Scan for the cell matching the given text and deliver its [x, y] coordinate at center. 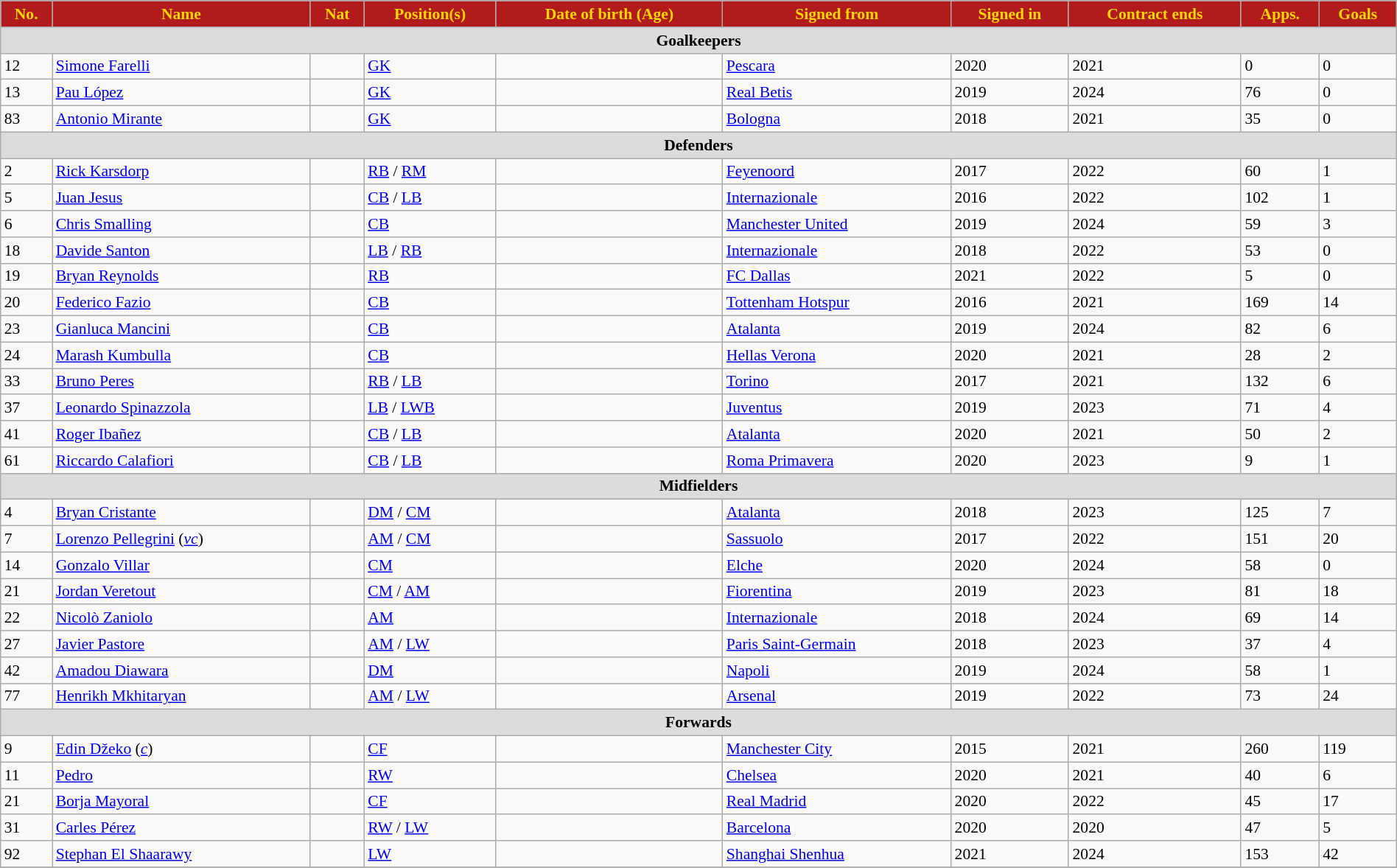
Date of birth (Age) [609, 14]
Rick Karsdorp [181, 172]
Arsenal [837, 696]
11 [27, 775]
73 [1280, 696]
53 [1280, 251]
28 [1280, 355]
Goalkeepers [698, 41]
Riccardo Calafiori [181, 461]
Edin Džeko (c) [181, 749]
Name [181, 14]
119 [1357, 749]
Amadou Diawara [181, 671]
Sassuolo [837, 539]
Real Madrid [837, 802]
Juventus [837, 408]
Fiorentina [837, 592]
Pescara [837, 66]
35 [1280, 119]
13 [27, 93]
61 [27, 461]
Midfielders [698, 486]
Bologna [837, 119]
RB / RM [430, 172]
Marash Kumbulla [181, 355]
47 [1280, 828]
Napoli [837, 671]
125 [1280, 513]
CM [430, 565]
Feyenoord [837, 172]
81 [1280, 592]
Defenders [698, 145]
Antonio Mirante [181, 119]
77 [27, 696]
Pedro [181, 775]
Henrikh Mkhitaryan [181, 696]
82 [1280, 329]
Roma Primavera [837, 461]
RB [430, 276]
Carles Pérez [181, 828]
59 [1280, 224]
40 [1280, 775]
FC Dallas [837, 276]
22 [27, 618]
Davide Santon [181, 251]
69 [1280, 618]
DM [430, 671]
AM / CM [430, 539]
Manchester United [837, 224]
Signed in [1010, 14]
Forwards [698, 723]
Nicolò Zaniolo [181, 618]
Stephan El Shaarawy [181, 854]
71 [1280, 408]
132 [1280, 382]
33 [27, 382]
Contract ends [1155, 14]
Bruno Peres [181, 382]
151 [1280, 539]
Goals [1357, 14]
RW / LW [430, 828]
Elche [837, 565]
3 [1357, 224]
Federico Fazio [181, 303]
Position(s) [430, 14]
Shanghai Shenhua [837, 854]
No. [27, 14]
Borja Mayoral [181, 802]
19 [27, 276]
41 [27, 434]
83 [27, 119]
Hellas Verona [837, 355]
Nat [337, 14]
DM / CM [430, 513]
CM / AM [430, 592]
Barcelona [837, 828]
Roger Ibañez [181, 434]
Leonardo Spinazzola [181, 408]
Gonzalo Villar [181, 565]
Javier Pastore [181, 644]
50 [1280, 434]
Pau López [181, 93]
260 [1280, 749]
RW [430, 775]
2015 [1010, 749]
LB / RB [430, 251]
Signed from [837, 14]
Bryan Reynolds [181, 276]
Apps. [1280, 14]
31 [27, 828]
92 [27, 854]
102 [1280, 198]
45 [1280, 802]
Paris Saint-Germain [837, 644]
169 [1280, 303]
12 [27, 66]
Torino [837, 382]
Bryan Cristante [181, 513]
Tottenham Hotspur [837, 303]
Chris Smalling [181, 224]
Jordan Veretout [181, 592]
LW [430, 854]
LB / LWB [430, 408]
Manchester City [837, 749]
RB / LB [430, 382]
Real Betis [837, 93]
Lorenzo Pellegrini (vc) [181, 539]
Juan Jesus [181, 198]
76 [1280, 93]
27 [27, 644]
AM [430, 618]
23 [27, 329]
60 [1280, 172]
153 [1280, 854]
Simone Farelli [181, 66]
Gianluca Mancini [181, 329]
17 [1357, 802]
Chelsea [837, 775]
